For the text-containing cell, return its midpoint in [x, y] coordinate format. 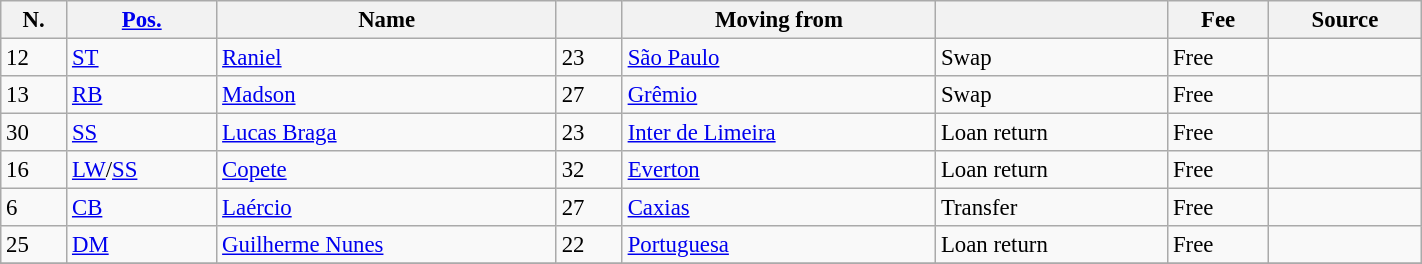
Grêmio [778, 95]
12 [34, 58]
Raniel [387, 58]
6 [34, 208]
Portuguesa [778, 245]
RB [142, 95]
Pos. [142, 20]
25 [34, 245]
Laércio [387, 208]
SS [142, 133]
30 [34, 133]
22 [589, 245]
Inter de Limeira [778, 133]
Madson [387, 95]
Source [1346, 20]
Transfer [1052, 208]
Name [387, 20]
São Paulo [778, 58]
32 [589, 170]
Copete [387, 170]
Guilherme Nunes [387, 245]
CB [142, 208]
Lucas Braga [387, 133]
DM [142, 245]
13 [34, 95]
N. [34, 20]
16 [34, 170]
Everton [778, 170]
Caxias [778, 208]
Fee [1218, 20]
ST [142, 58]
LW/SS [142, 170]
Moving from [778, 20]
